Return (x, y) of the center of cell containing provided text 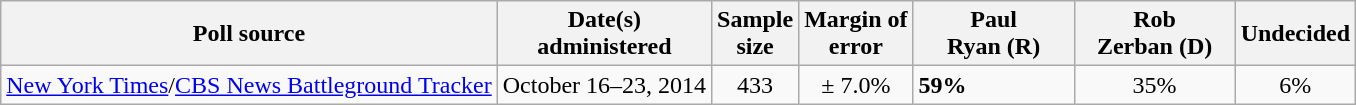
Margin oferror (856, 34)
± 7.0% (856, 85)
Poll source (249, 34)
October 16–23, 2014 (604, 85)
PaulRyan (R) (994, 34)
RobZerban (D) (1154, 34)
New York Times/CBS News Battleground Tracker (249, 85)
Samplesize (756, 34)
433 (756, 85)
6% (1295, 85)
Undecided (1295, 34)
35% (1154, 85)
59% (994, 85)
Date(s)administered (604, 34)
